Extract the [x, y] coordinate from the center of the cell holding the provided text.  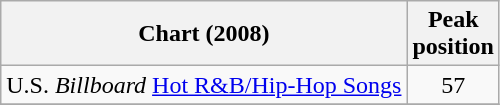
57 [453, 85]
Peakposition [453, 34]
U.S. Billboard Hot R&B/Hip-Hop Songs [204, 85]
Chart (2008) [204, 34]
